Find where the given text appears and provide that cell's center as (x, y) coordinate. 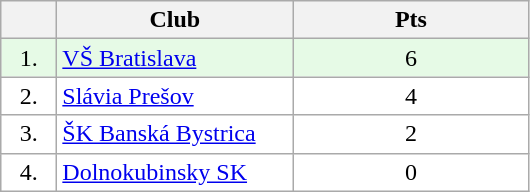
Slávia Prešov (175, 96)
2. (29, 96)
3. (29, 134)
Dolnokubinsky SK (175, 172)
Pts (411, 20)
VŠ Bratislava (175, 58)
1. (29, 58)
Club (175, 20)
2 (411, 134)
6 (411, 58)
ŠK Banská Bystrica (175, 134)
4 (411, 96)
4. (29, 172)
0 (411, 172)
